Detect which cell encompasses the target text, then output its (X, Y) center coordinate. 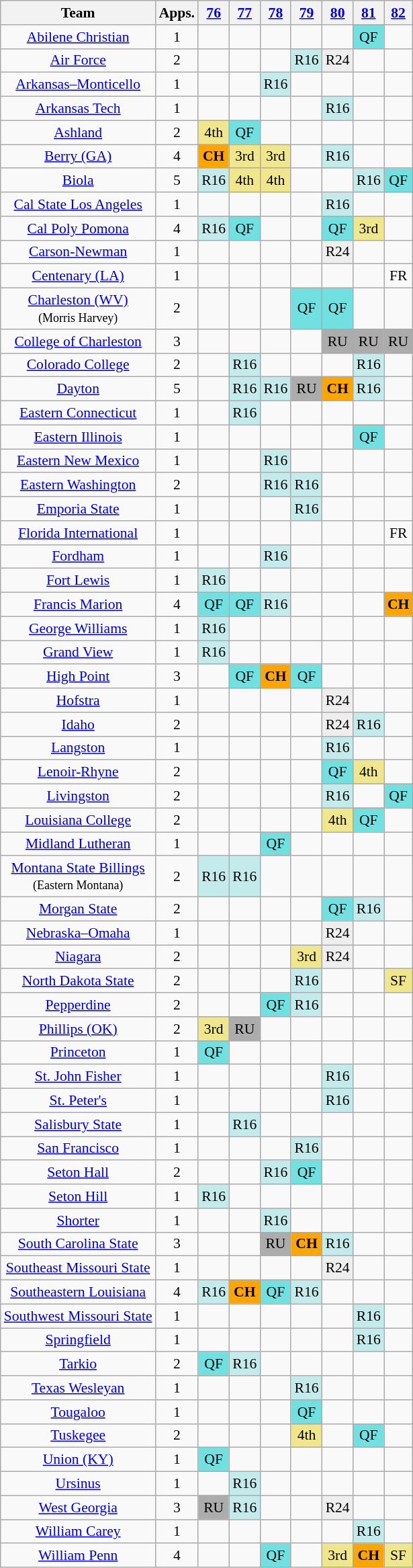
High Point (78, 677)
82 (399, 13)
79 (306, 13)
William Penn (78, 1556)
76 (214, 13)
Livingston (78, 796)
College of Charleston (78, 341)
Arkansas–Monticello (78, 85)
Charleston (WV)(Morris Harvey) (78, 309)
77 (244, 13)
Carson-Newman (78, 252)
Tougaloo (78, 1412)
Eastern Connecticut (78, 413)
Francis Marion (78, 605)
Union (KY) (78, 1460)
Phillips (OK) (78, 1029)
Arkansas Tech (78, 109)
Florida International (78, 533)
Emporia State (78, 509)
Seton Hall (78, 1173)
North Dakota State (78, 981)
Eastern Illinois (78, 437)
Springfield (78, 1340)
Air Force (78, 60)
Eastern New Mexico (78, 461)
St. Peter's (78, 1101)
Tarkio (78, 1364)
Midland Lutheran (78, 844)
Centenary (LA) (78, 276)
Idaho (78, 725)
South Carolina State (78, 1244)
St. John Fisher (78, 1077)
80 (338, 13)
78 (275, 13)
Abilene Christian (78, 37)
Lenoir-Rhyne (78, 772)
Colorado College (78, 365)
Southeastern Louisiana (78, 1292)
Fort Lewis (78, 581)
Cal Poly Pomona (78, 229)
Louisiana College (78, 820)
Seton Hill (78, 1196)
Nebraska–Omaha (78, 933)
Cal State Los Angeles (78, 204)
Pepperdine (78, 1005)
Team (78, 13)
Langston (78, 748)
Salisbury State (78, 1124)
Ashland (78, 132)
Ursinus (78, 1484)
Tuskegee (78, 1436)
Grand View (78, 653)
Montana State Billings(Eastern Montana) (78, 876)
West Georgia (78, 1508)
Niagara (78, 957)
William Carey (78, 1532)
Southwest Missouri State (78, 1316)
81 (369, 13)
Apps. (177, 13)
Morgan State (78, 909)
Dayton (78, 389)
Eastern Washington (78, 485)
George Williams (78, 628)
Princeton (78, 1053)
Southeast Missouri State (78, 1268)
San Francisco (78, 1149)
Fordham (78, 556)
Texas Wesleyan (78, 1388)
Biola (78, 181)
Hofstra (78, 700)
Berry (GA) (78, 157)
Shorter (78, 1221)
